Extract the (x, y) coordinate from the center of the cell holding the provided text.  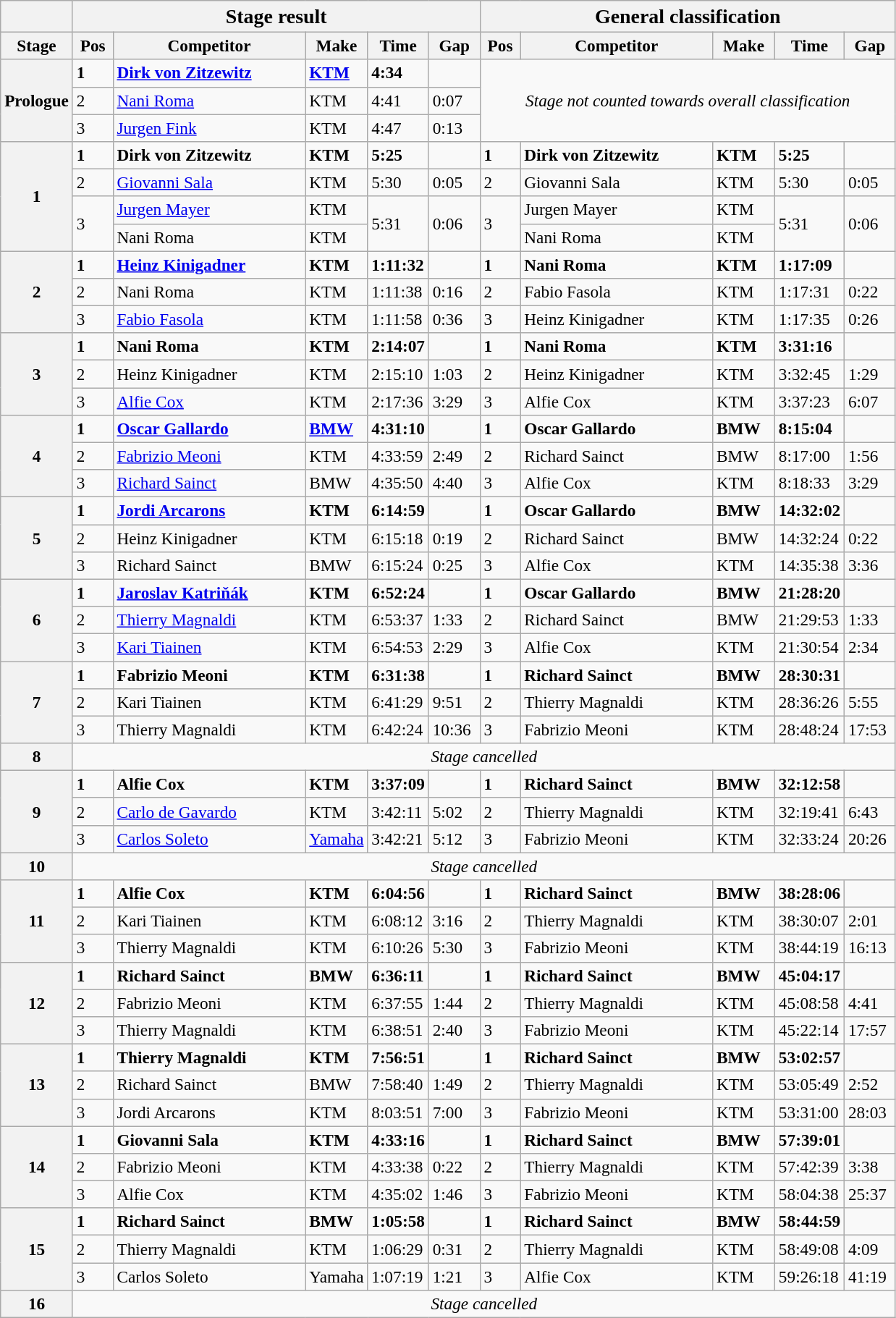
3:42:21 (398, 839)
6:38:51 (398, 1030)
53:31:00 (809, 1112)
5:55 (870, 702)
25:37 (870, 1194)
1:06:29 (398, 1249)
57:39:01 (809, 1139)
2:52 (870, 1085)
6:36:11 (398, 976)
2:17:36 (398, 401)
6:54:53 (398, 647)
6:43 (870, 811)
53:05:49 (809, 1085)
3:36 (870, 565)
1:21 (455, 1276)
59:26:18 (809, 1276)
1:11:38 (398, 292)
8:18:33 (809, 483)
Stage (37, 46)
0:36 (455, 319)
Prologue (37, 100)
45:22:14 (809, 1030)
21:29:53 (809, 620)
4:47 (398, 127)
Jurgen Fink (209, 127)
1:17:35 (809, 319)
3:37:23 (809, 401)
21:28:20 (809, 593)
4:33:38 (398, 1167)
0:26 (870, 319)
4:40 (455, 483)
10:36 (455, 730)
2:34 (870, 647)
3:16 (455, 921)
5:12 (455, 839)
2:49 (455, 456)
Stage not counted towards overall classification (688, 100)
32:12:58 (809, 784)
6:04:56 (398, 893)
17:57 (870, 1030)
4:35:50 (398, 483)
1:03 (455, 373)
16 (37, 1304)
17:53 (870, 730)
9 (37, 811)
38:28:06 (809, 893)
2:14:07 (398, 347)
8:03:51 (398, 1112)
4:34 (398, 73)
4:33:59 (398, 456)
7 (37, 702)
6:53:37 (398, 620)
7:56:51 (398, 1057)
32:19:41 (809, 811)
1:17:09 (809, 264)
58:04:38 (809, 1194)
0:07 (455, 101)
4:35:02 (398, 1194)
21:30:54 (809, 647)
28:36:26 (809, 702)
28:48:24 (809, 730)
32:33:24 (809, 839)
3:37:09 (398, 784)
11 (37, 921)
Stage result (276, 16)
58:44:59 (809, 1222)
8 (37, 756)
1:56 (870, 456)
Carlo de Gavardo (209, 811)
1:29 (870, 373)
10 (37, 866)
6:10:26 (398, 948)
6 (37, 620)
1:07:19 (398, 1276)
4 (37, 456)
38:30:07 (809, 921)
15 (37, 1249)
45:08:58 (809, 1002)
16:13 (870, 948)
7:58:40 (398, 1085)
General classification (688, 16)
2:01 (870, 921)
0:13 (455, 127)
0:19 (455, 538)
14:32:24 (809, 538)
14 (37, 1167)
8:15:04 (809, 428)
1:05:58 (398, 1222)
3:31:16 (809, 347)
2:29 (455, 647)
6:14:59 (398, 510)
Jaroslav Katriňák (209, 593)
5 (37, 537)
6:08:12 (398, 921)
3:42:11 (398, 811)
14:35:38 (809, 565)
6:15:18 (398, 538)
5:02 (455, 811)
1:17:31 (809, 292)
0:31 (455, 1249)
41:19 (870, 1276)
28:30:31 (809, 675)
57:42:39 (809, 1167)
45:04:17 (809, 976)
6:42:24 (398, 730)
1:11:58 (398, 319)
3:32:45 (809, 373)
6:07 (870, 401)
6:31:38 (398, 675)
4:09 (870, 1249)
9:51 (455, 702)
1:49 (455, 1085)
7:00 (455, 1112)
6:52:24 (398, 593)
6:41:29 (398, 702)
2:15:10 (398, 373)
0:25 (455, 565)
53:02:57 (809, 1057)
20:26 (870, 839)
1:44 (455, 1002)
12 (37, 1003)
3:38 (870, 1167)
38:44:19 (809, 948)
2:40 (455, 1030)
13 (37, 1084)
4:33:16 (398, 1139)
6:37:55 (398, 1002)
0:16 (455, 292)
14:32:02 (809, 510)
1:11:32 (398, 264)
8:17:00 (809, 456)
58:49:08 (809, 1249)
4:31:10 (398, 428)
6:15:24 (398, 565)
28:03 (870, 1112)
1:46 (455, 1194)
